From the cell containing the given text, extract its center point as [X, Y] coordinate. 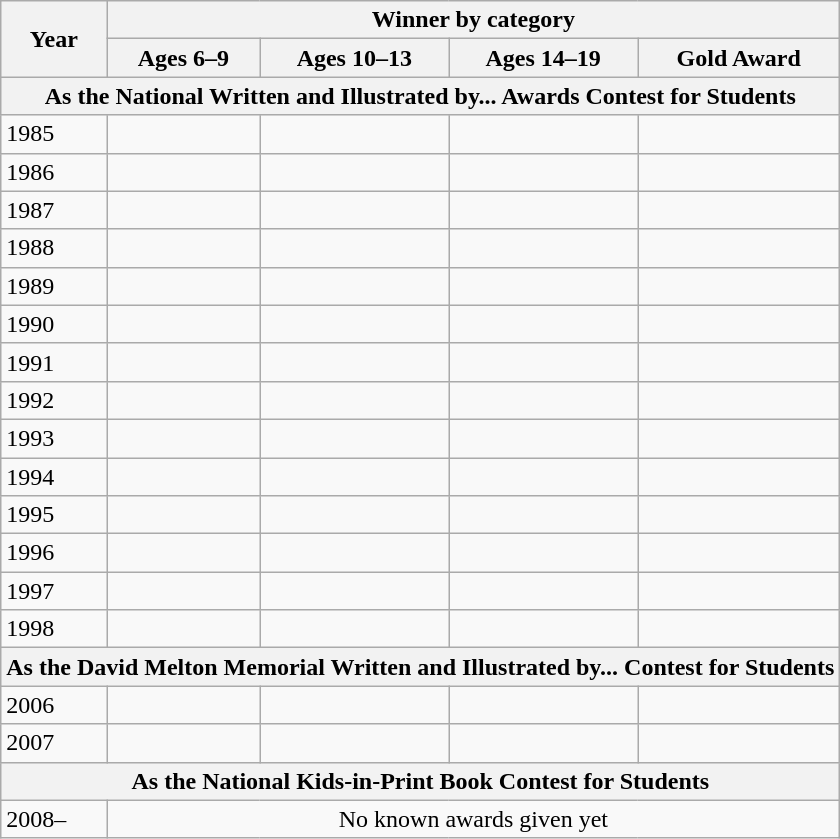
1994 [54, 477]
1988 [54, 248]
As the David Melton Memorial Written and Illustrated by... Contest for Students [420, 667]
2006 [54, 705]
Year [54, 39]
As the National Kids-in-Print Book Contest for Students [420, 781]
1989 [54, 286]
1996 [54, 553]
Ages 14–19 [544, 58]
1998 [54, 629]
1990 [54, 324]
Gold Award [739, 58]
No known awards given yet [474, 819]
1993 [54, 438]
1987 [54, 210]
1997 [54, 591]
2008– [54, 819]
1995 [54, 515]
Ages 6–9 [184, 58]
2007 [54, 743]
Winner by category [474, 20]
As the National Written and Illustrated by... Awards Contest for Students [420, 96]
1991 [54, 362]
1985 [54, 134]
1986 [54, 172]
1992 [54, 400]
Ages 10–13 [354, 58]
